Return (x, y) of the center of cell containing provided text 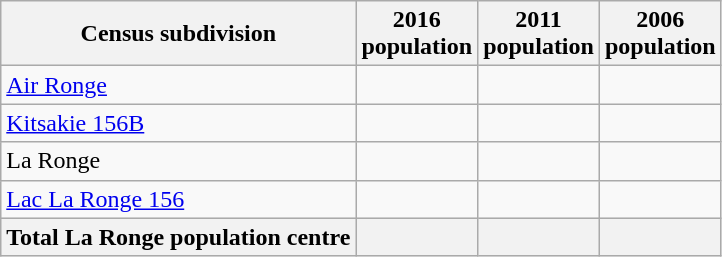
2006population (660, 34)
2011population (539, 34)
La Ronge (178, 161)
Lac La Ronge 156 (178, 199)
2016population (417, 34)
Census subdivision (178, 34)
Total La Ronge population centre (178, 237)
Air Ronge (178, 85)
Kitsakie 156B (178, 123)
